Find where the given text appears and provide that cell's center as (x, y) coordinate. 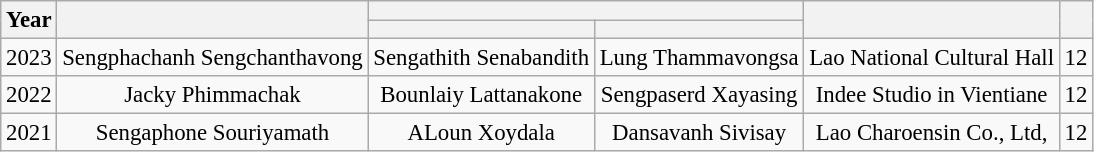
Lao Charoensin Co., Ltd, (932, 133)
Sengpaserd Xayasing (698, 95)
Sengathith Senabandith (481, 58)
Sengphachanh Sengchanthavong (212, 58)
Lao National Cultural Hall (932, 58)
Year (29, 20)
Lung Thammavongsa (698, 58)
Bounlaiy Lattanakone (481, 95)
Indee Studio in Vientiane (932, 95)
Jacky Phimmachak (212, 95)
2022 (29, 95)
ALoun Xoydala (481, 133)
2021 (29, 133)
Dansavanh Sivisay (698, 133)
Sengaphone Souriyamath (212, 133)
2023 (29, 58)
